Capture the cell that displays the provided text and extract its (X, Y) central coordinate. 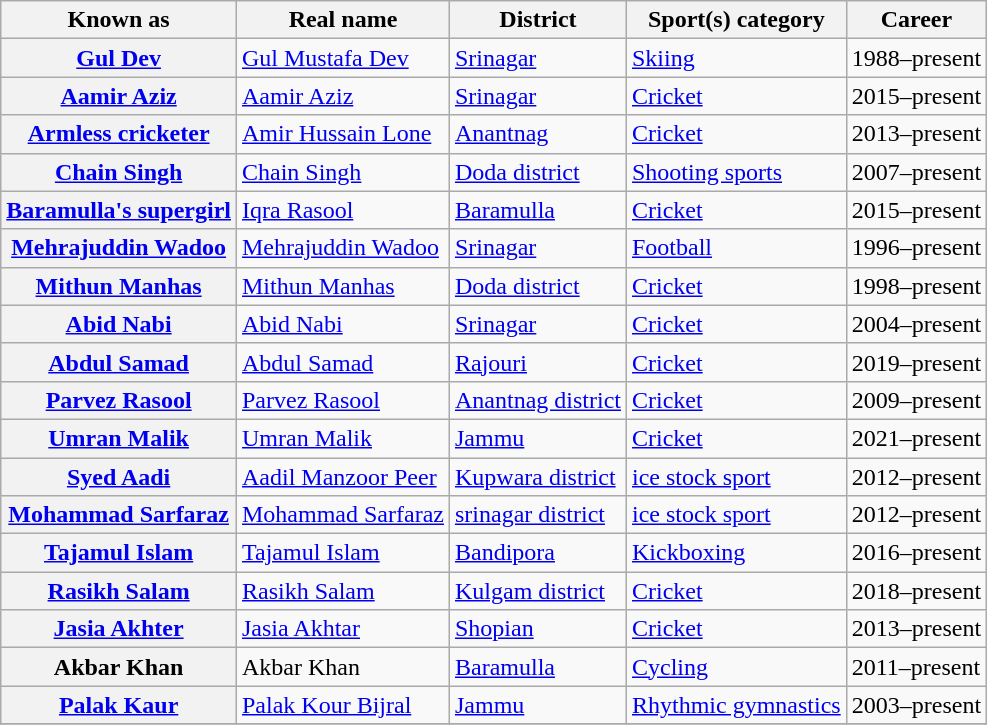
Iqra Rasool (342, 210)
Anantnag (538, 134)
2021–present (916, 438)
2004–present (916, 324)
1998–present (916, 286)
Cycling (736, 667)
2011–present (916, 667)
Football (736, 248)
Anantnag district (538, 400)
2019–present (916, 362)
Jasia Akhter (119, 629)
Kulgam district (538, 591)
Career (916, 20)
Sport(s) category (736, 20)
Kupwara district (538, 477)
Armless cricketer (119, 134)
2007–present (916, 172)
Syed Aadi (119, 477)
2018–present (916, 591)
srinagar district (538, 515)
Rajouri (538, 362)
Shopian (538, 629)
Real name (342, 20)
Shooting sports (736, 172)
2009–present (916, 400)
2016–present (916, 553)
Aadil Manzoor Peer (342, 477)
2003–present (916, 705)
Bandipora (538, 553)
Palak Kour Bijral (342, 705)
Baramulla's supergirl (119, 210)
Gul Dev (119, 58)
Jasia Akhtar (342, 629)
1996–present (916, 248)
Skiing (736, 58)
Gul Mustafa Dev (342, 58)
Palak Kaur (119, 705)
District (538, 20)
Known as (119, 20)
Rhythmic gymnastics (736, 705)
Amir Hussain Lone (342, 134)
1988–present (916, 58)
Kickboxing (736, 553)
